Locate the cell with the specified text and output its [X, Y] center coordinate. 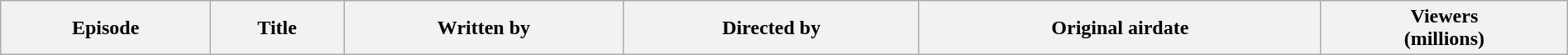
Written by [485, 28]
Viewers(millions) [1444, 28]
Episode [106, 28]
Title [278, 28]
Original airdate [1120, 28]
Directed by [771, 28]
